Detect which cell encompasses the target text, then output its [X, Y] center coordinate. 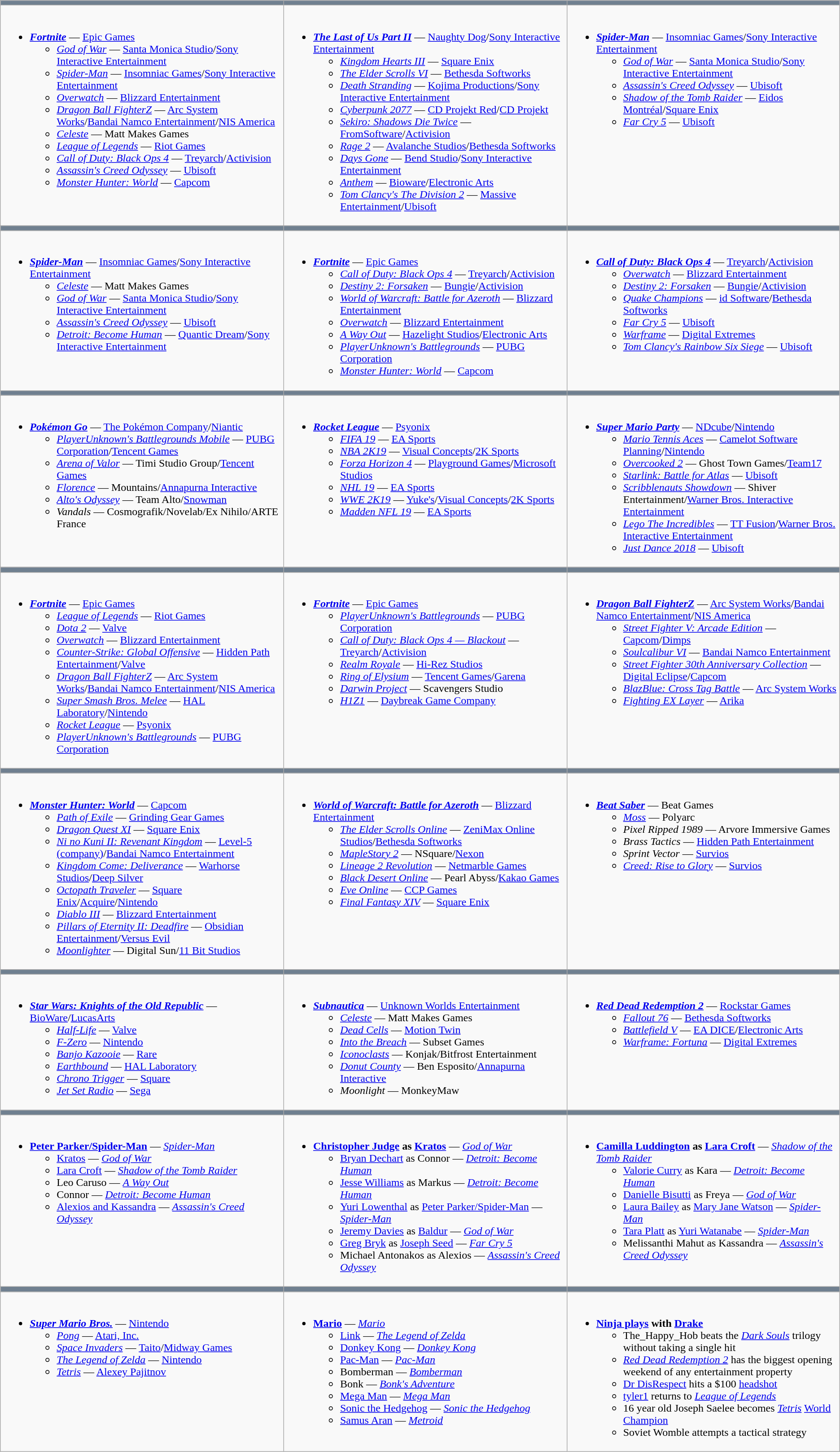
Super Mario Bros. — NintendoPong — Atari, Inc.Space Invaders — Taito/Midway GamesThe Legend of Zelda — NintendoTetris — Alexey Pajitnov [142, 1372]
Red Dead Redemption 2 — Rockstar GamesFallout 76 — Bethesda SoftworksBattlefield V — EA DICE/Electronic ArtsWarframe: Fortuna — Digital Extremes [703, 1042]
